Identify which cell holds the provided text, then report its [X, Y] central coordinate. 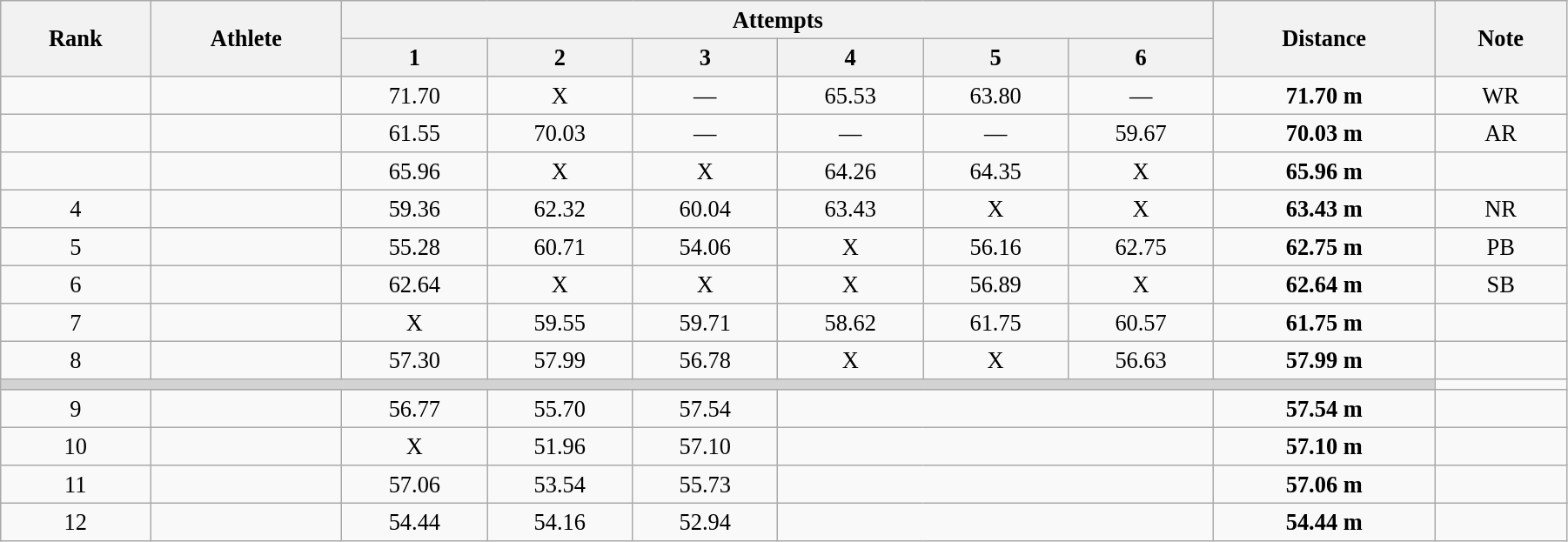
62.75 m [1324, 247]
58.62 [851, 323]
60.71 [560, 247]
65.96 [414, 171]
61.75 [995, 323]
70.03 m [1324, 133]
57.99 m [1324, 360]
61.75 m [1324, 323]
57.99 [560, 360]
59.55 [560, 323]
54.06 [705, 247]
57.10 m [1324, 446]
55.73 [705, 485]
70.03 [560, 133]
60.04 [705, 209]
56.77 [414, 409]
Distance [1324, 38]
53.54 [560, 485]
59.71 [705, 323]
WR [1501, 95]
56.89 [995, 284]
57.30 [414, 360]
64.26 [851, 171]
62.64 [414, 284]
NR [1501, 209]
62.64 m [1324, 284]
PB [1501, 247]
11 [76, 485]
54.44 [414, 522]
56.78 [705, 360]
59.67 [1142, 133]
57.10 [705, 446]
51.96 [560, 446]
SB [1501, 284]
63.80 [995, 95]
12 [76, 522]
54.44 m [1324, 522]
71.70 [414, 95]
Rank [76, 38]
1 [414, 57]
55.28 [414, 247]
64.35 [995, 171]
8 [76, 360]
56.16 [995, 247]
AR [1501, 133]
57.54 m [1324, 409]
7 [76, 323]
71.70 m [1324, 95]
61.55 [414, 133]
65.96 m [1324, 171]
57.54 [705, 409]
Attempts [778, 19]
59.36 [414, 209]
62.75 [1142, 247]
Athlete [246, 38]
63.43 m [1324, 209]
9 [76, 409]
57.06 [414, 485]
57.06 m [1324, 485]
2 [560, 57]
55.70 [560, 409]
52.94 [705, 522]
63.43 [851, 209]
65.53 [851, 95]
Note [1501, 38]
60.57 [1142, 323]
54.16 [560, 522]
56.63 [1142, 360]
10 [76, 446]
62.32 [560, 209]
3 [705, 57]
